For the text-containing cell, return its midpoint in (x, y) coordinate format. 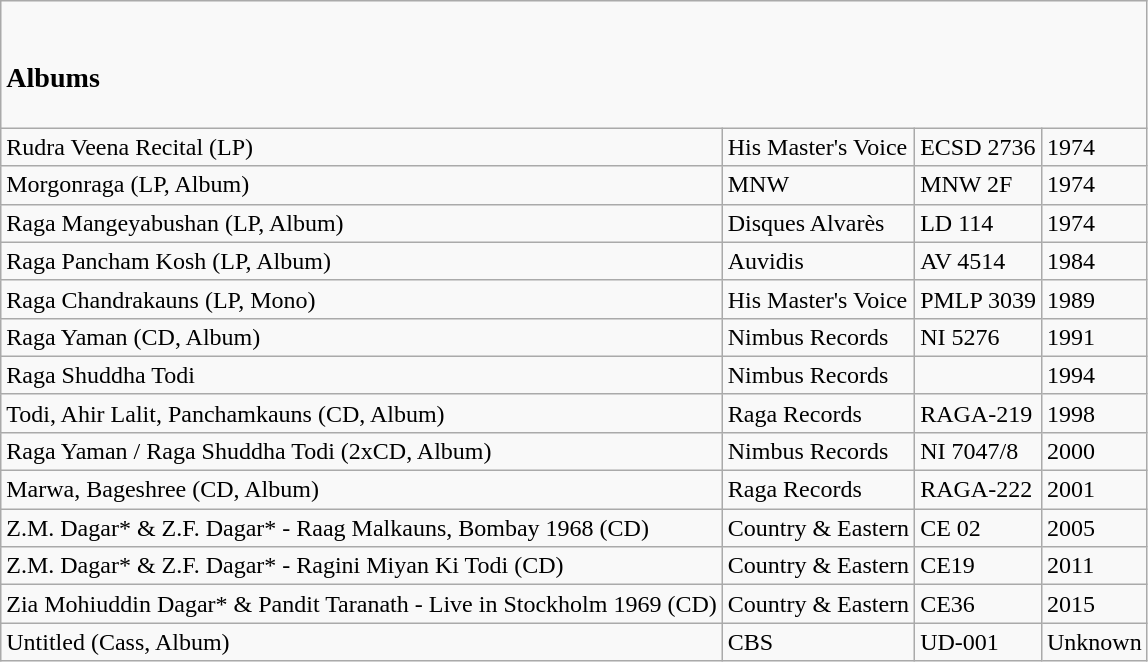
Z.M. Dagar* & Z.F. Dagar* - Ragini Miyan Ki Todi (CD) (362, 566)
2015 (1094, 604)
CE 02 (978, 528)
Albums (574, 64)
AV 4514 (978, 261)
RAGA-219 (978, 413)
1998 (1094, 413)
Raga Yaman / Raga Shuddha Todi (2xCD, Album) (362, 451)
1984 (1094, 261)
CE36 (978, 604)
2000 (1094, 451)
CBS (818, 642)
MNW (818, 185)
2001 (1094, 490)
1994 (1094, 375)
Raga Mangeyabushan (LP, Album) (362, 223)
LD 114 (978, 223)
1989 (1094, 299)
Untitled (Cass, Album) (362, 642)
Raga Yaman (CD, Album) (362, 337)
ECSD 2736 (978, 147)
2011 (1094, 566)
Auvidis (818, 261)
NI 5276 (978, 337)
CE19 (978, 566)
Rudra Veena Recital (LP) (362, 147)
Morgonraga (LP, Album) (362, 185)
NI 7047/8 (978, 451)
Raga Shuddha Todi (362, 375)
Raga Pancham Kosh (LP, Album) (362, 261)
MNW 2F (978, 185)
PMLP 3039 (978, 299)
UD-001 (978, 642)
Zia Mohiuddin Dagar* & Pandit Taranath - Live in Stockholm 1969 (CD) (362, 604)
1991 (1094, 337)
Disques Alvarès (818, 223)
RAGA-222 (978, 490)
Raga Chandrakauns (LP, Mono) (362, 299)
Todi, Ahir Lalit, Panchamkauns (CD, Album) (362, 413)
Unknown (1094, 642)
2005 (1094, 528)
Z.M. Dagar* & Z.F. Dagar* - Raag Malkauns, Bombay 1968 (CD) (362, 528)
Marwa, Bageshree (CD, Album) (362, 490)
